Locate the cell with the specified text and output its (x, y) center coordinate. 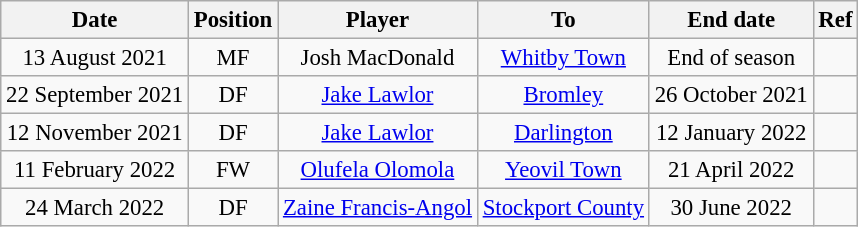
30 June 2022 (731, 208)
End of season (731, 58)
22 September 2021 (95, 95)
Yeovil Town (563, 170)
Date (95, 20)
Whitby Town (563, 58)
End date (731, 20)
Player (378, 20)
FW (234, 170)
21 April 2022 (731, 170)
12 November 2021 (95, 133)
MF (234, 58)
12 January 2022 (731, 133)
To (563, 20)
24 March 2022 (95, 208)
26 October 2021 (731, 95)
Josh MacDonald (378, 58)
Stockport County (563, 208)
13 August 2021 (95, 58)
Olufela Olomola (378, 170)
Position (234, 20)
Ref (836, 20)
Zaine Francis-Angol (378, 208)
11 February 2022 (95, 170)
Darlington (563, 133)
Bromley (563, 95)
